Search for the cell housing the specified text and yield its (x, y) center coordinate. 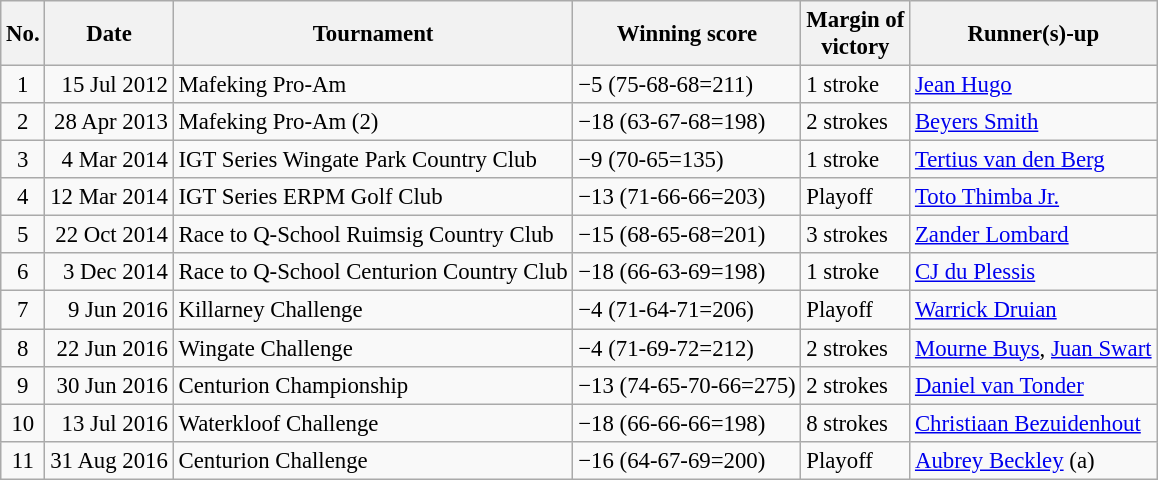
Killarney Challenge (373, 310)
Tournament (373, 34)
Warrick Druian (1034, 310)
Mafeking Pro-Am (373, 85)
−5 (75-68-68=211) (687, 85)
Jean Hugo (1034, 85)
7 (23, 310)
IGT Series Wingate Park Country Club (373, 160)
Centurion Challenge (373, 460)
Wingate Challenge (373, 348)
Winning score (687, 34)
Margin ofvictory (856, 34)
−9 (70-65=135) (687, 160)
1 (23, 85)
Toto Thimba Jr. (1034, 197)
−4 (71-64-71=206) (687, 310)
31 Aug 2016 (109, 460)
Christiaan Bezuidenhout (1034, 423)
−16 (64-67-69=200) (687, 460)
−18 (66-63-69=198) (687, 273)
3 (23, 160)
Date (109, 34)
−13 (71-66-66=203) (687, 197)
28 Apr 2013 (109, 122)
−4 (71-69-72=212) (687, 348)
22 Oct 2014 (109, 235)
Centurion Championship (373, 385)
4 (23, 197)
−18 (66-66-66=198) (687, 423)
Mafeking Pro-Am (2) (373, 122)
11 (23, 460)
−13 (74-65-70-66=275) (687, 385)
Beyers Smith (1034, 122)
Aubrey Beckley (a) (1034, 460)
22 Jun 2016 (109, 348)
9 (23, 385)
Race to Q-School Centurion Country Club (373, 273)
15 Jul 2012 (109, 85)
Runner(s)-up (1034, 34)
Race to Q-School Ruimsig Country Club (373, 235)
12 Mar 2014 (109, 197)
8 (23, 348)
Daniel van Tonder (1034, 385)
No. (23, 34)
2 (23, 122)
8 strokes (856, 423)
30 Jun 2016 (109, 385)
4 Mar 2014 (109, 160)
13 Jul 2016 (109, 423)
10 (23, 423)
Waterkloof Challenge (373, 423)
9 Jun 2016 (109, 310)
Zander Lombard (1034, 235)
5 (23, 235)
6 (23, 273)
3 strokes (856, 235)
CJ du Plessis (1034, 273)
−15 (68-65-68=201) (687, 235)
Mourne Buys, Juan Swart (1034, 348)
IGT Series ERPM Golf Club (373, 197)
3 Dec 2014 (109, 273)
Tertius van den Berg (1034, 160)
−18 (63-67-68=198) (687, 122)
